Return the [X, Y] coordinate for the center point of the cell that contains the specified text.  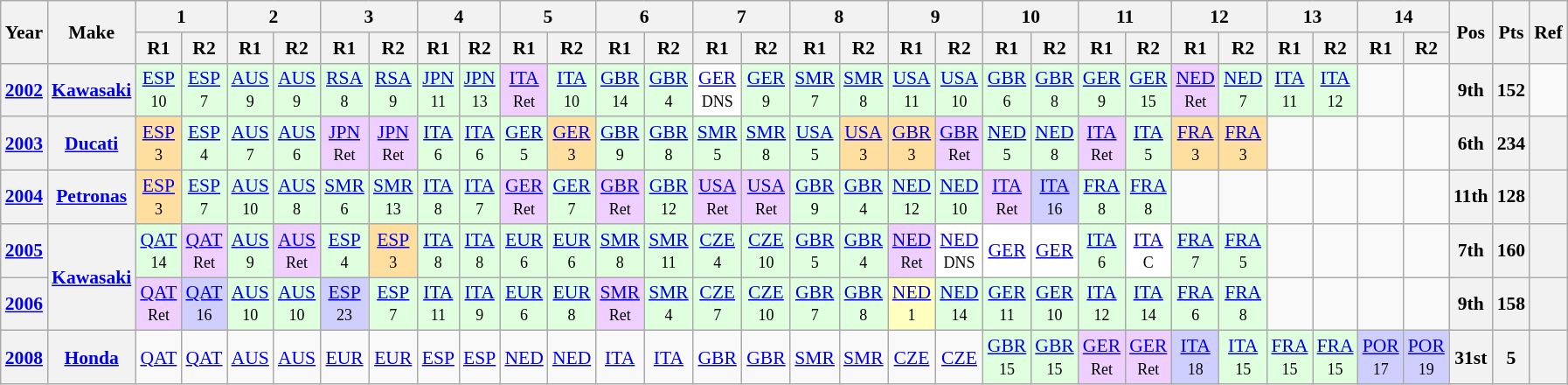
11th [1471, 198]
NED7 [1243, 89]
POR17 [1381, 357]
GER3 [572, 143]
FRA7 [1195, 250]
AUSRet [297, 250]
NED12 [912, 198]
Year [24, 31]
9 [935, 17]
13 [1312, 17]
USA3 [864, 143]
GER7 [572, 198]
2 [274, 17]
Pts [1512, 31]
160 [1512, 250]
7th [1471, 250]
2004 [24, 198]
CZE7 [718, 304]
SMR7 [815, 89]
14 [1404, 17]
GBR12 [669, 198]
8 [839, 17]
SMR4 [669, 304]
FRA5 [1243, 250]
NED14 [960, 304]
2005 [24, 250]
QAT14 [158, 250]
SMR11 [669, 250]
ITAC [1148, 250]
Petronas [91, 198]
Pos [1471, 31]
AUS8 [297, 198]
NED1 [912, 304]
AUS7 [250, 143]
2002 [24, 89]
4 [460, 17]
11 [1126, 17]
Ducati [91, 143]
SMR13 [393, 198]
128 [1512, 198]
GBR7 [815, 304]
NEDDNS [960, 250]
ITA7 [479, 198]
ITA10 [572, 89]
JPN13 [479, 89]
USA11 [912, 89]
AUS6 [297, 143]
NED10 [960, 198]
3 [369, 17]
ITA14 [1148, 304]
ITA9 [479, 304]
GER15 [1148, 89]
GER5 [524, 143]
USA10 [960, 89]
GBR6 [1007, 89]
SMR5 [718, 143]
RSA8 [344, 89]
ITA5 [1148, 143]
6 [643, 17]
31st [1471, 357]
GBR14 [620, 89]
Make [91, 31]
234 [1512, 143]
1 [181, 17]
2006 [24, 304]
ITA16 [1054, 198]
10 [1031, 17]
SMR6 [344, 198]
12 [1218, 17]
152 [1512, 89]
7 [741, 17]
Honda [91, 357]
GER11 [1007, 304]
6th [1471, 143]
GBR3 [912, 143]
ESP10 [158, 89]
Ref [1548, 31]
USA5 [815, 143]
NED5 [1007, 143]
SMRRet [620, 304]
2003 [24, 143]
POR19 [1426, 357]
GER10 [1054, 304]
ESP23 [344, 304]
QAT16 [204, 304]
EUR8 [572, 304]
CZE4 [718, 250]
GBR5 [815, 250]
2008 [24, 357]
NED8 [1054, 143]
RSA9 [393, 89]
ITA18 [1195, 357]
JPN11 [439, 89]
FRA6 [1195, 304]
GERDNS [718, 89]
158 [1512, 304]
ITA15 [1243, 357]
